For the text-containing cell, return its midpoint in [x, y] coordinate format. 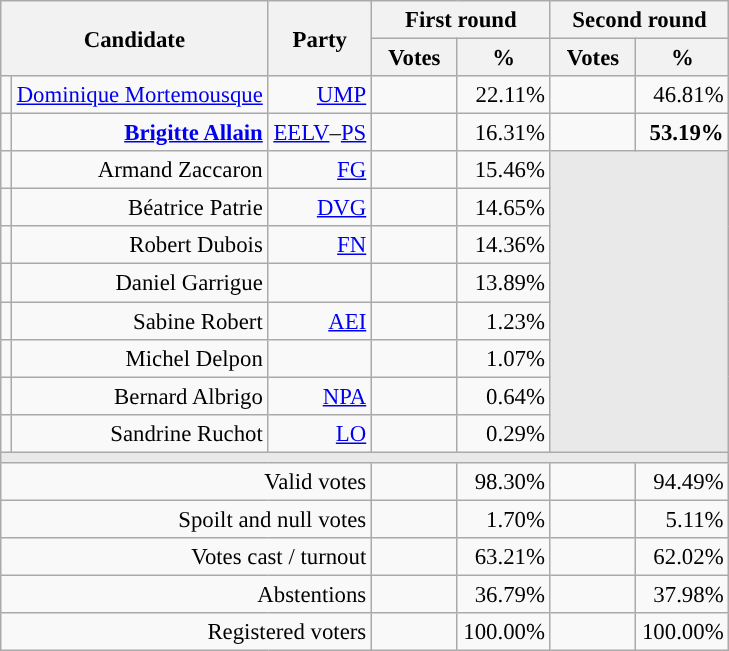
Registered voters [186, 632]
AEI [320, 321]
Armand Zaccaron [140, 170]
Brigitte Allain [140, 133]
Michel Delpon [140, 358]
63.21% [504, 557]
Abstentions [186, 594]
NPA [320, 396]
Candidate [134, 38]
Bernard Albrigo [140, 396]
1.70% [504, 519]
0.64% [504, 396]
53.19% [682, 133]
16.31% [504, 133]
Béatrice Patrie [140, 208]
Sabine Robert [140, 321]
EELV–PS [320, 133]
37.98% [682, 594]
LO [320, 433]
Valid votes [186, 482]
Daniel Garrigue [140, 283]
46.81% [682, 95]
15.46% [504, 170]
13.89% [504, 283]
0.29% [504, 433]
Sandrine Ruchot [140, 433]
Votes cast / turnout [186, 557]
5.11% [682, 519]
1.23% [504, 321]
Second round [640, 20]
62.02% [682, 557]
94.49% [682, 482]
14.36% [504, 245]
Spoilt and null votes [186, 519]
DVG [320, 208]
36.79% [504, 594]
FG [320, 170]
22.11% [504, 95]
FN [320, 245]
Dominique Mortemousque [140, 95]
14.65% [504, 208]
First round [462, 20]
Robert Dubois [140, 245]
UMP [320, 95]
Party [320, 38]
98.30% [504, 482]
1.07% [504, 358]
